Return the [x, y] coordinate for the center point of the cell that contains the specified text.  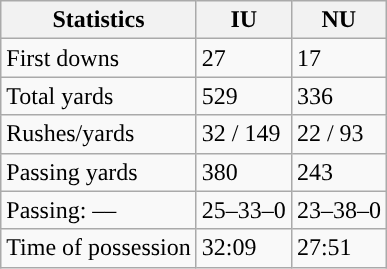
23–38–0 [338, 210]
Rushes/yards [99, 134]
32:09 [244, 248]
Total yards [99, 96]
27:51 [338, 248]
17 [338, 58]
Statistics [99, 20]
Time of possession [99, 248]
32 / 149 [244, 134]
529 [244, 96]
Passing yards [99, 172]
380 [244, 172]
IU [244, 20]
336 [338, 96]
First downs [99, 58]
Passing: –– [99, 210]
27 [244, 58]
NU [338, 20]
25–33–0 [244, 210]
243 [338, 172]
22 / 93 [338, 134]
